Return [X, Y] of the center of cell containing provided text 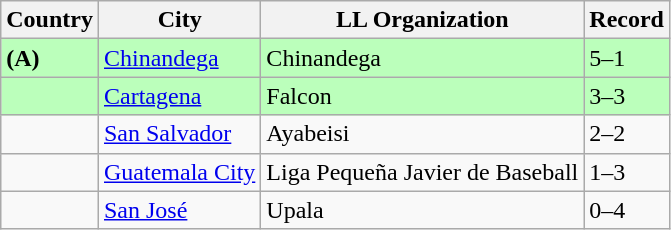
San José [179, 210]
Liga Pequeña Javier de Baseball [422, 172]
Guatemala City [179, 172]
Cartagena [179, 96]
0–4 [627, 210]
Record [627, 20]
5–1 [627, 58]
Falcon [422, 96]
City [179, 20]
3–3 [627, 96]
1–3 [627, 172]
(A) [50, 58]
San Salvador [179, 134]
Ayabeisi [422, 134]
Country [50, 20]
LL Organization [422, 20]
2–2 [627, 134]
Upala [422, 210]
